Find where the given text appears and provide that cell's center as (x, y) coordinate. 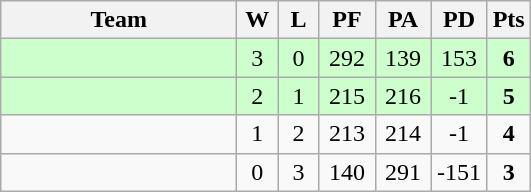
Team (119, 20)
215 (347, 96)
6 (508, 58)
140 (347, 172)
213 (347, 134)
PA (403, 20)
4 (508, 134)
216 (403, 96)
214 (403, 134)
Pts (508, 20)
-151 (459, 172)
PD (459, 20)
5 (508, 96)
PF (347, 20)
292 (347, 58)
153 (459, 58)
L (298, 20)
139 (403, 58)
291 (403, 172)
W (258, 20)
